Determine the [X, Y] coordinate at the center of the cell enclosing the given text.  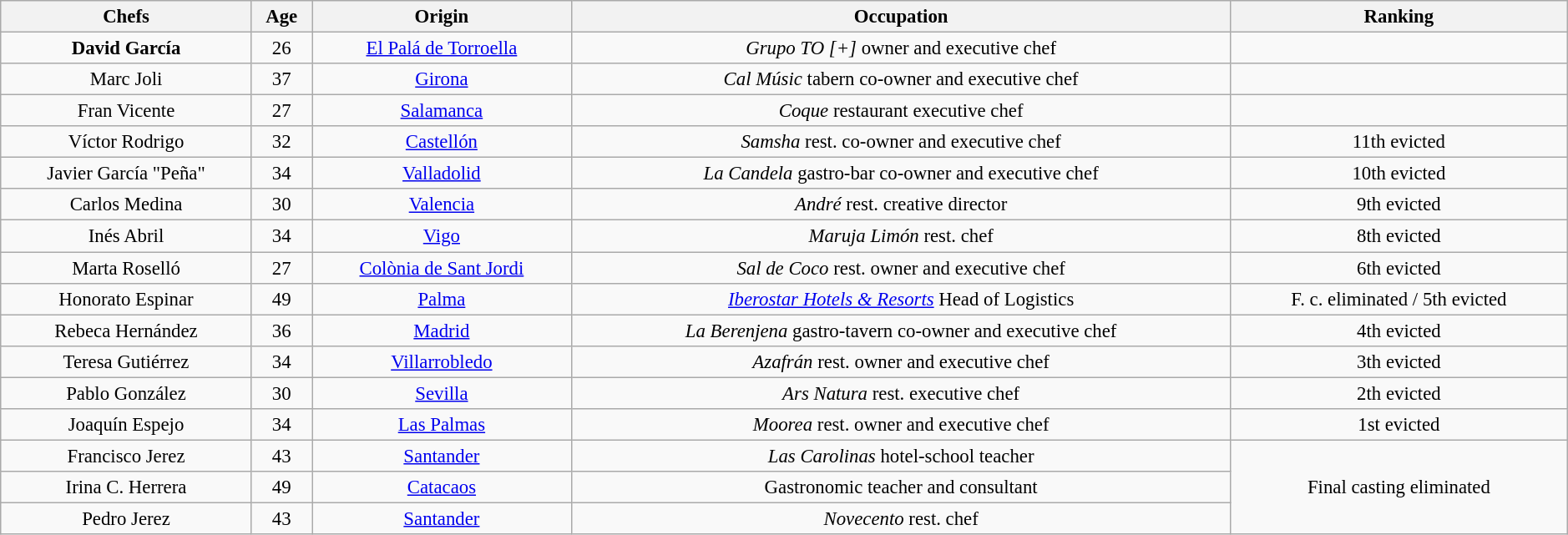
10th evicted [1399, 174]
9th evicted [1399, 204]
26 [282, 48]
Las Palmas [443, 424]
Azafrán rest. owner and executive chef [901, 361]
La Candela gastro-bar co-owner and executive chef [901, 174]
Palma [443, 299]
3th evicted [1399, 361]
36 [282, 331]
Madrid [443, 331]
Grupo TO [+] owner and executive chef [901, 48]
2th evicted [1399, 393]
Cal Músic tabern co-owner and executive chef [901, 79]
Honorato Espinar [126, 299]
Catacaos [443, 487]
Rebeca Hernández [126, 331]
Origin [443, 17]
Samsha rest. co-owner and executive chef [901, 142]
Iberostar Hotels & Resorts Head of Logistics [901, 299]
Maruja Limón rest. chef [901, 236]
Teresa Gutiérrez [126, 361]
Fran Vicente [126, 111]
Sevilla [443, 393]
David García [126, 48]
1st evicted [1399, 424]
Colònia de Sant Jordi [443, 268]
Javier García "Peña" [126, 174]
Víctor Rodrigo [126, 142]
Ranking [1399, 17]
Valencia [443, 204]
Sal de Coco rest. owner and executive chef [901, 268]
Valladolid [443, 174]
Marta Roselló [126, 268]
Joaquín Espejo [126, 424]
32 [282, 142]
F. c. eliminated / 5th evicted [1399, 299]
Castellón [443, 142]
4th evicted [1399, 331]
El Palá de Torroella [443, 48]
11th evicted [1399, 142]
Inés Abril [126, 236]
Pablo González [126, 393]
La Berenjena gastro-tavern co-owner and executive chef [901, 331]
Gastronomic teacher and consultant [901, 487]
Salamanca [443, 111]
Francisco Jerez [126, 456]
6th evicted [1399, 268]
Ars Natura rest. executive chef [901, 393]
Pedro Jerez [126, 518]
Occupation [901, 17]
Vigo [443, 236]
Girona [443, 79]
Carlos Medina [126, 204]
Irina C. Herrera [126, 487]
Novecento rest. chef [901, 518]
Marc Joli [126, 79]
Final casting eliminated [1399, 487]
André rest. creative director [901, 204]
Age [282, 17]
Moorea rest. owner and executive chef [901, 424]
8th evicted [1399, 236]
Villarrobledo [443, 361]
Chefs [126, 17]
Coque restaurant executive chef [901, 111]
Las Carolinas hotel-school teacher [901, 456]
37 [282, 79]
